Locate the cell with the specified text and output its (x, y) center coordinate. 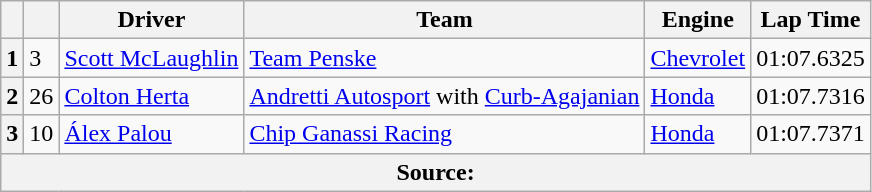
Chevrolet (698, 58)
Team Penske (444, 58)
01:07.7371 (811, 134)
2 (12, 96)
Lap Time (811, 20)
26 (42, 96)
Álex Palou (152, 134)
Scott McLaughlin (152, 58)
01:07.7316 (811, 96)
Colton Herta (152, 96)
10 (42, 134)
Engine (698, 20)
1 (12, 58)
Andretti Autosport with Curb-Agajanian (444, 96)
Driver (152, 20)
Source: (436, 172)
Chip Ganassi Racing (444, 134)
Team (444, 20)
01:07.6325 (811, 58)
